Return the (x, y) coordinate for the center point of the cell that contains the specified text.  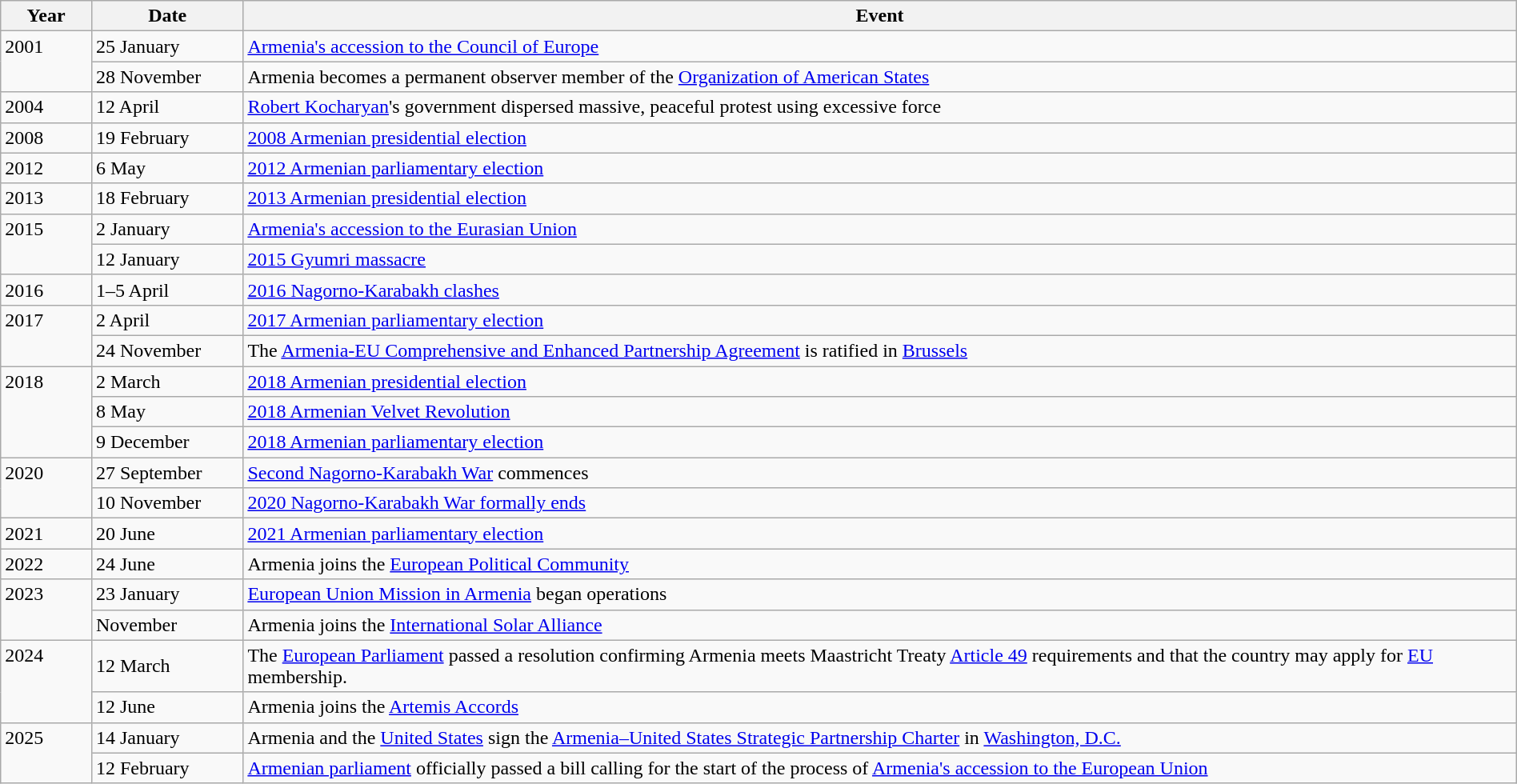
European Union Mission in Armenia began operations (880, 594)
10 November (166, 503)
Date (166, 16)
November (166, 625)
12 April (166, 107)
8 May (166, 412)
12 June (166, 707)
2012 Armenian parliamentary election (880, 168)
2018 Armenian parliamentary election (880, 442)
12 March (166, 666)
23 January (166, 594)
Armenia joins the International Solar Alliance (880, 625)
2017 Armenian parliamentary election (880, 320)
2018 Armenian Velvet Revolution (880, 412)
2021 Armenian parliamentary election (880, 534)
9 December (166, 442)
Armenia joins the Artemis Accords (880, 707)
6 May (166, 168)
2021 (46, 534)
Year (46, 16)
2008 (46, 138)
2 March (166, 382)
27 September (166, 473)
24 November (166, 350)
2015 Gyumri massacre (880, 259)
2013 (46, 198)
2008 Armenian presidential election (880, 138)
12 January (166, 259)
Armenia and the United States sign the Armenia–United States Strategic Partnership Charter in Washington, D.C. (880, 738)
2012 (46, 168)
Event (880, 16)
2 January (166, 229)
2025 (46, 753)
2018 Armenian presidential election (880, 382)
1–5 April (166, 290)
Armenia becomes a permanent observer member of the Organization of American States (880, 77)
Second Nagorno-Karabakh War commences (880, 473)
2016 Nagorno-Karabakh clashes (880, 290)
Armenia's accession to the Council of Europe (880, 46)
2023 (46, 610)
28 November (166, 77)
14 January (166, 738)
Armenian parliament officially passed a bill calling for the start of the process of Armenia's accession to the European Union (880, 768)
12 February (166, 768)
The Armenia-EU Comprehensive and Enhanced Partnership Agreement is ratified in Brussels (880, 350)
2024 (46, 682)
19 February (166, 138)
2022 (46, 564)
2015 (46, 244)
24 June (166, 564)
2018 (46, 412)
Armenia joins the European Political Community (880, 564)
2 April (166, 320)
2001 (46, 62)
Armenia's accession to the Eurasian Union (880, 229)
2013 Armenian presidential election (880, 198)
Robert Kocharyan's government dispersed massive, peaceful protest using excessive force (880, 107)
2020 (46, 488)
18 February (166, 198)
2017 (46, 335)
2020 Nagorno-Karabakh War formally ends (880, 503)
2016 (46, 290)
2004 (46, 107)
20 June (166, 534)
25 January (166, 46)
